Extract the [x, y] coordinate from the center of the cell holding the provided text.  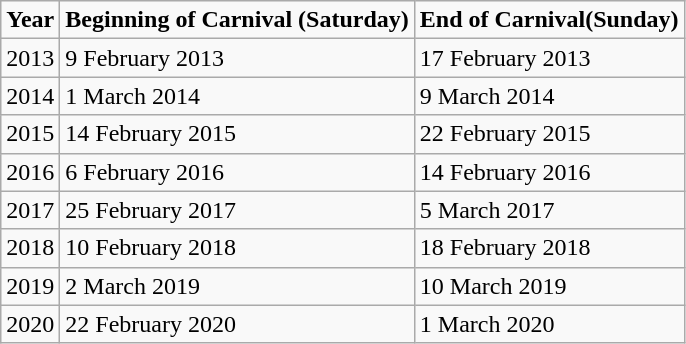
1 March 2020 [549, 324]
22 February 2020 [237, 324]
Year [30, 20]
2020 [30, 324]
22 February 2015 [549, 134]
5 March 2017 [549, 210]
25 February 2017 [237, 210]
2017 [30, 210]
2018 [30, 248]
2015 [30, 134]
6 February 2016 [237, 172]
14 February 2016 [549, 172]
End of Carnival(Sunday) [549, 20]
17 February 2013 [549, 58]
2016 [30, 172]
10 February 2018 [237, 248]
2 March 2019 [237, 286]
14 February 2015 [237, 134]
9 March 2014 [549, 96]
Beginning of Carnival (Saturday) [237, 20]
10 March 2019 [549, 286]
2019 [30, 286]
2014 [30, 96]
1 March 2014 [237, 96]
18 February 2018 [549, 248]
2013 [30, 58]
9 February 2013 [237, 58]
